Return the [X, Y] coordinate for the center point of the cell that contains the specified text.  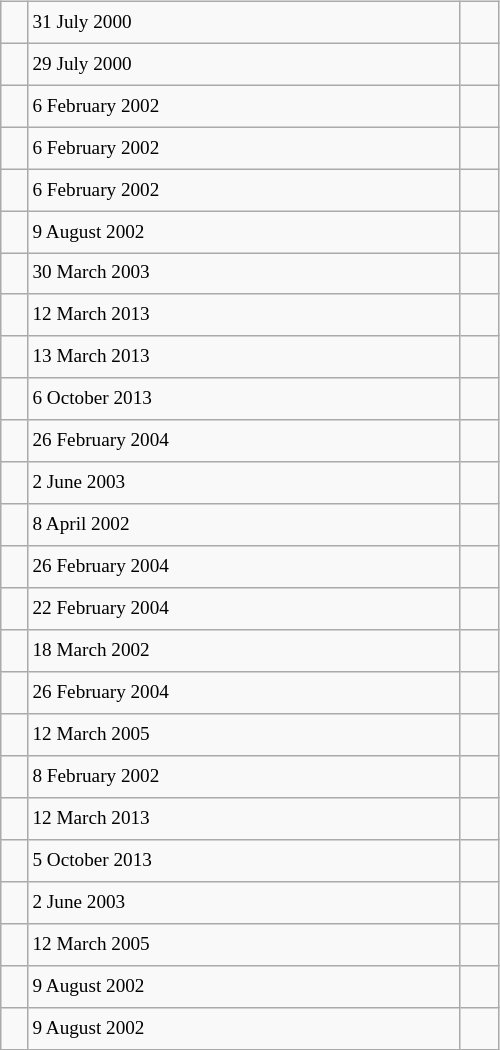
13 March 2013 [244, 357]
18 March 2002 [244, 651]
31 July 2000 [244, 22]
30 March 2003 [244, 274]
29 July 2000 [244, 64]
22 February 2004 [244, 609]
6 October 2013 [244, 399]
8 April 2002 [244, 525]
8 February 2002 [244, 777]
5 October 2013 [244, 861]
